For the text-containing cell, return its midpoint in [x, y] coordinate format. 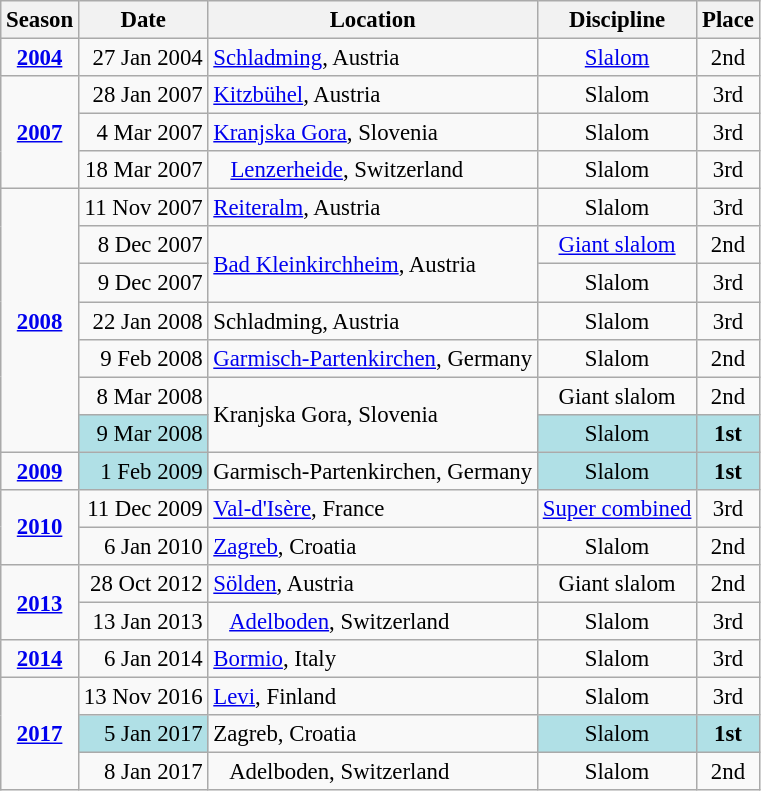
18 Mar 2007 [143, 170]
5 Jan 2017 [143, 734]
2004 [40, 58]
Location [372, 20]
Kitzbühel, Austria [372, 95]
11 Dec 2009 [143, 509]
9 Feb 2008 [143, 358]
8 Mar 2008 [143, 396]
Season [40, 20]
2007 [40, 132]
Bormio, Italy [372, 659]
6 Jan 2014 [143, 659]
11 Nov 2007 [143, 208]
Bad Kleinkirchheim, Austria [372, 264]
9 Mar 2008 [143, 433]
28 Jan 2007 [143, 95]
13 Nov 2016 [143, 697]
Levi, Finland [372, 697]
Place [728, 20]
Discipline [616, 20]
2017 [40, 734]
8 Jan 2017 [143, 772]
Val-d'Isère, France [372, 509]
2014 [40, 659]
Sölden, Austria [372, 584]
2010 [40, 528]
2013 [40, 602]
Lenzerheide, Switzerland [372, 170]
Date [143, 20]
27 Jan 2004 [143, 58]
Reiteralm, Austria [372, 208]
9 Dec 2007 [143, 283]
8 Dec 2007 [143, 245]
4 Mar 2007 [143, 133]
2008 [40, 320]
Super combined [616, 509]
22 Jan 2008 [143, 321]
6 Jan 2010 [143, 546]
1 Feb 2009 [143, 471]
13 Jan 2013 [143, 621]
2009 [40, 471]
28 Oct 2012 [143, 584]
